Find where the given text appears and provide that cell's center as [x, y] coordinate. 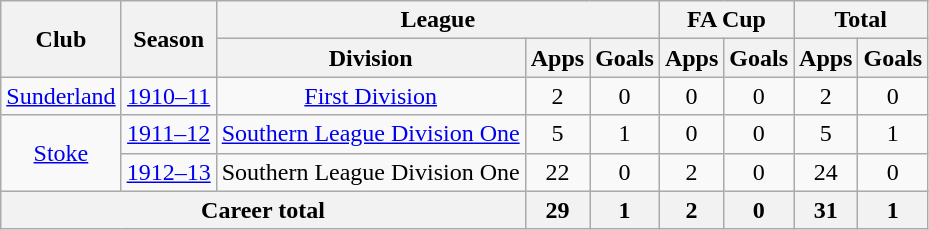
31 [826, 210]
Stoke [61, 153]
Season [168, 39]
1910–11 [168, 96]
Sunderland [61, 96]
22 [557, 172]
Division [370, 58]
Career total [263, 210]
1911–12 [168, 134]
1912–13 [168, 172]
FA Cup [726, 20]
29 [557, 210]
Total [861, 20]
First Division [370, 96]
Club [61, 39]
24 [826, 172]
League [438, 20]
